Locate the cell with the specified text and output its [X, Y] center coordinate. 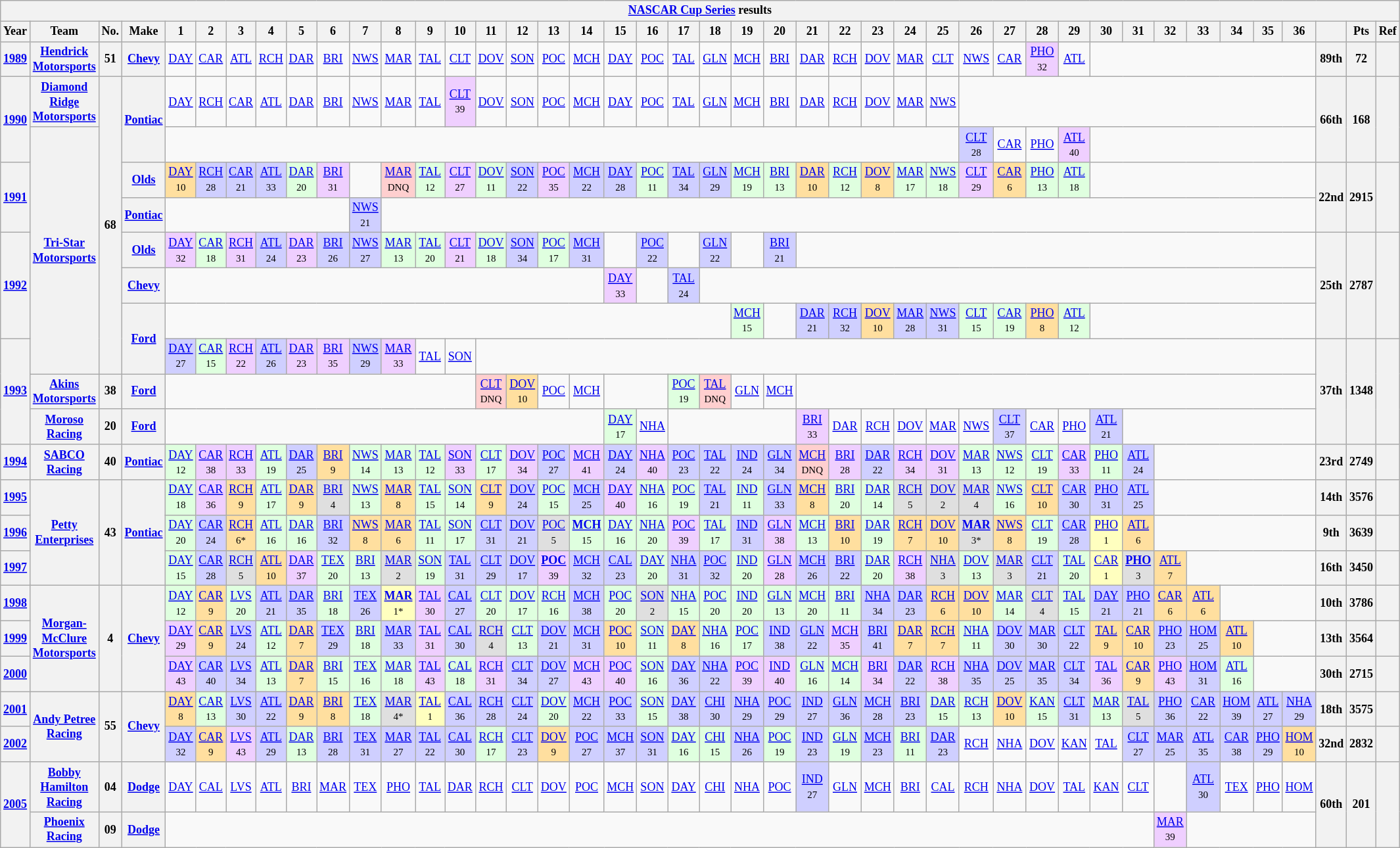
ATL29 [271, 744]
38 [110, 392]
1992 [16, 285]
NWS13 [365, 498]
TAL21 [715, 498]
CLT37 [1010, 427]
GLN16 [812, 674]
19 [747, 32]
POC10 [620, 638]
DAR21 [812, 321]
7 [365, 32]
11 [491, 32]
POC32 [715, 568]
ATL17 [271, 498]
12 [523, 32]
2787 [1362, 285]
RCH34 [910, 462]
168 [1362, 120]
IND11 [747, 498]
CAR22 [1203, 709]
CAL18 [460, 674]
TAL9 [1106, 638]
DAR25 [301, 462]
10th [1332, 603]
37th [1332, 392]
GLN29 [715, 180]
RCH6 [943, 603]
CAL27 [460, 603]
RCH4 [491, 638]
MCH37 [620, 744]
SON34 [523, 250]
1990 [16, 120]
NWS14 [365, 462]
PHO11 [1106, 462]
10 [460, 32]
IND31 [747, 532]
32 [1170, 32]
SON11 [653, 638]
2832 [1362, 744]
DAR35 [301, 603]
RCH16 [554, 603]
201 [1362, 805]
TEX20 [333, 568]
DAR15 [943, 709]
2002 [16, 744]
PHO43 [1170, 674]
MAR6 [398, 532]
CLT13 [523, 638]
MCH20 [812, 603]
NHA20 [653, 532]
1995 [16, 498]
IND24 [747, 462]
SON33 [460, 462]
DOV20 [554, 709]
CHI [715, 787]
26 [976, 32]
BRI15 [333, 674]
MCH43 [586, 674]
RCH33 [241, 462]
23rd [1332, 462]
15 [620, 32]
DOV13 [976, 568]
Phoenix Racing [64, 830]
DAR13 [301, 744]
MAR4* [398, 709]
09 [110, 830]
MAR18 [398, 674]
RCH32 [845, 321]
Hendrick Motorsports [64, 59]
POC40 [620, 674]
PHO1 [1106, 532]
28 [1042, 32]
RCH17 [491, 744]
LVS24 [241, 638]
TEX26 [365, 603]
CAR24 [211, 532]
TEX16 [365, 674]
29 [1074, 32]
LVS34 [241, 674]
GLN19 [845, 744]
23 [877, 32]
Diamond Ridge Motorsports [64, 102]
BRI34 [877, 674]
BRI9 [333, 462]
2715 [1362, 674]
KAN15 [1042, 709]
SABCO Racing [64, 462]
1 [181, 32]
CLT15 [976, 321]
DAY29 [181, 638]
Pts [1362, 32]
Morgan-McClure Motorsports [64, 639]
NWS31 [943, 321]
9 [430, 32]
NHA34 [877, 603]
CLT39 [460, 102]
SON15 [653, 709]
21 [812, 32]
SON14 [460, 498]
35 [1269, 32]
ATL25 [1138, 498]
CAR19 [1010, 321]
SON31 [653, 744]
TALDNQ [715, 392]
RCH22 [241, 356]
55 [110, 727]
NHA40 [653, 462]
SON19 [430, 568]
TEX29 [333, 638]
RCH12 [845, 180]
NHA31 [684, 568]
3786 [1362, 603]
3576 [1362, 498]
NHA11 [976, 638]
04 [110, 787]
NWS16 [1010, 498]
NHA26 [747, 744]
MCH41 [586, 462]
RCH6* [241, 532]
MCH8 [812, 498]
16th [1332, 568]
2005 [16, 805]
51 [110, 59]
DOV27 [554, 674]
22nd [1332, 197]
PHO23 [1170, 638]
MCH13 [812, 532]
DOV24 [523, 498]
NHA35 [976, 674]
MCH19 [747, 180]
TAL1 [430, 709]
CLT17 [491, 462]
ATL22 [271, 709]
1991 [16, 197]
ATL13 [271, 674]
CAR33 [1074, 462]
9th [1332, 532]
CAR15 [211, 356]
DAY28 [620, 180]
MAR4 [976, 498]
IND40 [780, 674]
1994 [16, 462]
DAY17 [620, 427]
DAR10 [812, 180]
Ref [1388, 32]
2000 [16, 674]
43 [110, 532]
66th [1332, 120]
POC22 [653, 250]
NWS21 [365, 215]
NHA15 [684, 603]
GLN28 [780, 568]
CAR30 [1074, 498]
MCH32 [586, 568]
BRI26 [333, 250]
CHI30 [715, 709]
Year [16, 32]
6 [333, 32]
Petty Enterprises [64, 532]
BRI20 [845, 498]
No. [110, 32]
CAL36 [460, 709]
CLT23 [523, 744]
BRI32 [333, 532]
18 [715, 32]
16 [653, 32]
Bobby Hamilton Racing [64, 787]
POC11 [653, 180]
MAR17 [910, 180]
BRI31 [333, 180]
DAY18 [181, 498]
5 [301, 32]
ATL19 [271, 462]
DOV18 [491, 250]
3 [241, 32]
36 [1299, 32]
MCH23 [877, 744]
POC29 [780, 709]
1993 [16, 392]
3639 [1362, 532]
Akins Motorsports [64, 392]
CAR36 [211, 498]
22 [845, 32]
DAY40 [620, 498]
MAR39 [1170, 830]
MAR14 [1010, 603]
DAY27 [181, 356]
PHO29 [1269, 744]
DAR14 [877, 498]
27 [1010, 32]
MARDNQ [398, 180]
CAR40 [211, 674]
IND23 [812, 744]
GLN36 [845, 709]
72 [1362, 59]
DAR19 [877, 532]
31 [1138, 32]
CLTDNQ [491, 392]
CHI15 [715, 744]
TAL34 [684, 180]
GLN13 [780, 603]
CLT28 [976, 145]
RCH9 [241, 498]
DOV30 [1010, 638]
GLN34 [780, 462]
HOM31 [1203, 674]
DOV34 [523, 462]
25 [943, 32]
ATL26 [271, 356]
DOV25 [1010, 674]
BRI35 [333, 356]
DAY15 [181, 568]
BRI41 [877, 638]
CLT9 [491, 498]
3450 [1362, 568]
1997 [16, 568]
14th [1332, 498]
13th [1332, 638]
NHA22 [715, 674]
60th [1332, 805]
2 [211, 32]
ATL35 [1203, 744]
ATL33 [271, 180]
MAR30 [1042, 638]
MAR35 [1042, 674]
ATL18 [1074, 180]
CAR21 [241, 180]
SON17 [460, 532]
DAR37 [301, 568]
MAR1* [398, 603]
ATL27 [1269, 709]
BRI8 [333, 709]
24 [910, 32]
LVS [241, 787]
NWS27 [365, 250]
ATL40 [1074, 145]
3564 [1362, 638]
13 [554, 32]
DAY38 [684, 709]
MCH26 [812, 568]
TEX18 [365, 709]
POC5 [554, 532]
TAL36 [1106, 674]
MAR28 [910, 321]
MAR25 [1170, 744]
SON16 [653, 674]
ATL7 [1170, 568]
DOV11 [491, 180]
TEX31 [365, 744]
17 [684, 32]
40 [110, 462]
2001 [16, 709]
NHA3 [943, 568]
8 [398, 32]
IND38 [780, 638]
DAY33 [620, 286]
MAR2 [398, 568]
POC15 [554, 498]
3575 [1362, 709]
GLN33 [780, 498]
Moroso Racing [64, 427]
PHO3 [1138, 568]
HOM10 [1299, 744]
NWS18 [943, 180]
18th [1332, 709]
2915 [1362, 197]
PHO36 [1170, 709]
MCHDNQ [812, 462]
MAR8 [398, 498]
HOM39 [1237, 709]
CAR1 [1106, 568]
DAY24 [620, 462]
1996 [16, 532]
TAL30 [430, 603]
CLT20 [491, 603]
DOV2 [943, 498]
MCH14 [845, 674]
1348 [1362, 392]
GLN38 [780, 532]
CAL23 [620, 568]
1999 [16, 638]
HOM25 [1203, 638]
MAR3* [976, 532]
POC35 [554, 180]
PHO31 [1106, 498]
1998 [16, 603]
PHO21 [1138, 603]
CAR10 [1138, 638]
ATL30 [1203, 787]
BRI23 [910, 709]
BRI33 [812, 427]
CAR13 [211, 709]
MCH25 [586, 498]
30 [1106, 32]
CLT10 [1042, 498]
Andy Petree Racing [64, 727]
MCH28 [877, 709]
CLT4 [1042, 603]
MCH38 [586, 603]
LVS20 [241, 603]
TAL43 [430, 674]
DAR16 [301, 532]
POC23 [684, 462]
68 [110, 225]
DAY21 [1106, 603]
DAY10 [181, 180]
NWS12 [1010, 462]
MAR3 [1010, 568]
1989 [16, 59]
14 [586, 32]
Tri-Star Motorsports [64, 250]
DAY36 [684, 674]
BRI10 [845, 532]
PHO13 [1042, 180]
DAY43 [181, 674]
BRI4 [333, 498]
Make [143, 32]
32nd [1332, 744]
Team [64, 32]
DOV9 [554, 744]
LVS30 [241, 709]
TAL5 [1138, 709]
25th [1332, 285]
CLT22 [1074, 638]
LVS43 [241, 744]
PHO32 [1042, 59]
BRI21 [780, 250]
2749 [1362, 462]
DOV8 [877, 180]
MCH35 [845, 638]
30th [1332, 674]
NWS29 [365, 356]
MAR27 [398, 744]
TAL17 [715, 532]
NASCAR Cup Series results [700, 11]
HOM [1299, 787]
RCH13 [976, 709]
SON2 [653, 603]
33 [1203, 32]
TAL24 [684, 286]
SON22 [523, 180]
DOV31 [943, 462]
CAR18 [211, 250]
PHO8 [1042, 321]
89th [1332, 59]
34 [1237, 32]
TAL11 [430, 532]
CLT24 [523, 709]
POC33 [620, 709]
BRI22 [845, 568]
